Provide the (x, y) coordinate of the cell's center where the given text is located.  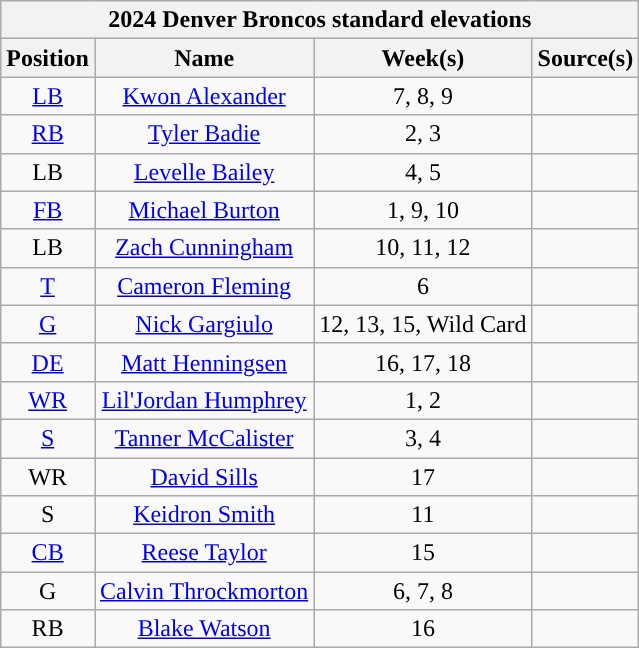
1, 2 (423, 400)
10, 11, 12 (423, 248)
2, 3 (423, 134)
Lil'Jordan Humphrey (204, 400)
3, 4 (423, 438)
Calvin Throckmorton (204, 591)
Week(s) (423, 58)
1, 9, 10 (423, 210)
6 (423, 286)
12, 13, 15, Wild Card (423, 324)
Kwon Alexander (204, 96)
Cameron Fleming (204, 286)
Levelle Bailey (204, 172)
Tanner McCalister (204, 438)
6, 7, 8 (423, 591)
Matt Henningsen (204, 362)
Zach Cunningham (204, 248)
Blake Watson (204, 629)
16 (423, 629)
Reese Taylor (204, 553)
17 (423, 477)
Nick Gargiulo (204, 324)
4, 5 (423, 172)
CB (48, 553)
7, 8, 9 (423, 96)
Keidron Smith (204, 515)
FB (48, 210)
16, 17, 18 (423, 362)
Source(s) (586, 58)
Position (48, 58)
15 (423, 553)
Michael Burton (204, 210)
T (48, 286)
2024 Denver Broncos standard elevations (320, 20)
David Sills (204, 477)
Tyler Badie (204, 134)
Name (204, 58)
11 (423, 515)
DE (48, 362)
